Pinpoint the cell where the given text exists, returning its [X, Y] midpoint coordinate. 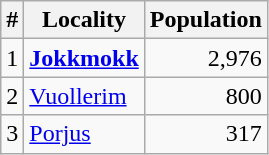
1 [12, 58]
2,976 [206, 58]
2 [12, 96]
Porjus [84, 134]
# [12, 20]
Vuollerim [84, 96]
Jokkmokk [84, 58]
317 [206, 134]
3 [12, 134]
800 [206, 96]
Locality [84, 20]
Population [206, 20]
